Return the [X, Y] coordinate for the center point of the cell that contains the specified text.  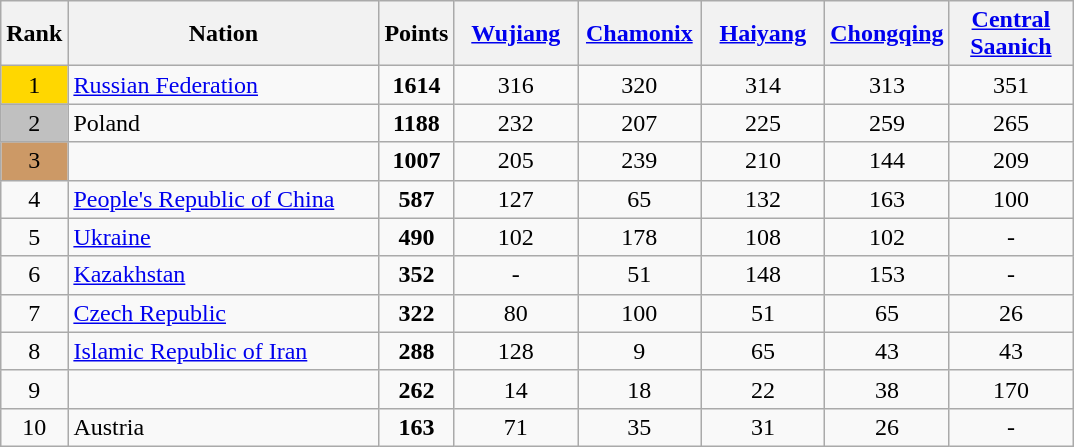
18 [640, 389]
259 [887, 123]
35 [640, 427]
Kazakhstan [224, 275]
314 [763, 85]
Chamonix [640, 34]
239 [640, 161]
587 [416, 199]
80 [516, 313]
1007 [416, 161]
Points [416, 34]
262 [416, 389]
3 [34, 161]
144 [887, 161]
320 [640, 85]
Ukraine [224, 237]
8 [34, 351]
288 [416, 351]
Wujiang [516, 34]
14 [516, 389]
128 [516, 351]
38 [887, 389]
322 [416, 313]
490 [416, 237]
Austria [224, 427]
352 [416, 275]
153 [887, 275]
6 [34, 275]
232 [516, 123]
170 [1011, 389]
313 [887, 85]
Chongqing [887, 34]
2 [34, 123]
209 [1011, 161]
5 [34, 237]
Haiyang [763, 34]
207 [640, 123]
Central Saanich [1011, 34]
265 [1011, 123]
Nation [224, 34]
178 [640, 237]
4 [34, 199]
1614 [416, 85]
People's Republic of China [224, 199]
225 [763, 123]
108 [763, 237]
31 [763, 427]
205 [516, 161]
1188 [416, 123]
210 [763, 161]
10 [34, 427]
127 [516, 199]
132 [763, 199]
Russian Federation [224, 85]
Rank [34, 34]
351 [1011, 85]
Czech Republic [224, 313]
Poland [224, 123]
148 [763, 275]
22 [763, 389]
Islamic Republic of Iran [224, 351]
316 [516, 85]
7 [34, 313]
71 [516, 427]
1 [34, 85]
